Detect which cell encompasses the target text, then output its [x, y] center coordinate. 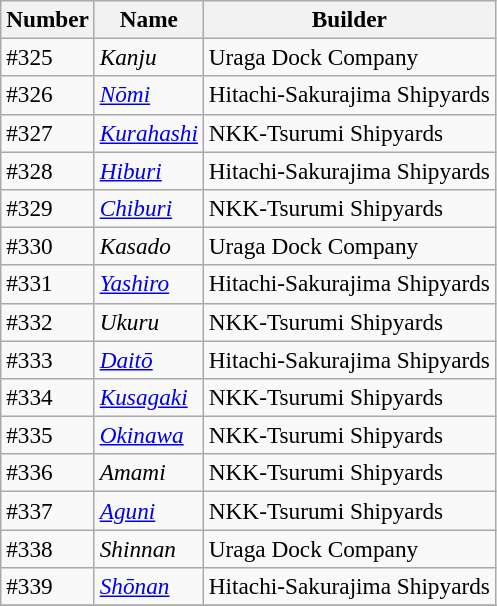
Ukuru [148, 322]
#338 [48, 548]
Kasado [148, 246]
#331 [48, 284]
#339 [48, 586]
Number [48, 19]
Hiburi [148, 170]
Yashiro [148, 284]
#333 [48, 359]
Amami [148, 473]
#327 [48, 133]
Shinnan [148, 548]
#336 [48, 473]
#329 [48, 208]
#337 [48, 510]
#326 [48, 95]
Kusagaki [148, 397]
#334 [48, 397]
Kanju [148, 57]
Daitō [148, 359]
#330 [48, 246]
Aguni [148, 510]
Okinawa [148, 435]
Chiburi [148, 208]
Nōmi [148, 95]
#335 [48, 435]
Shōnan [148, 586]
Builder [349, 19]
Name [148, 19]
#332 [48, 322]
#328 [48, 170]
#325 [48, 57]
Kurahashi [148, 133]
